Capture the cell that displays the provided text and extract its (X, Y) central coordinate. 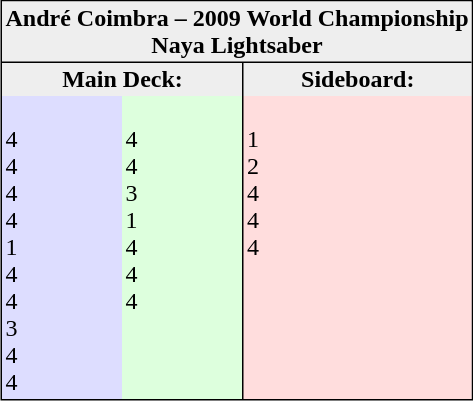
André Coimbra – 2009 World ChampionshipNaya Lightsaber (238, 33)
4 4 4 4 1 4 4 3 4 4 (63, 248)
Sideboard: (356, 80)
1 2 4 4 4 (356, 248)
4 4 3 1 4 4 4 (182, 248)
Main Deck: (123, 80)
